Scan for the cell matching the given text and deliver its (x, y) coordinate at center. 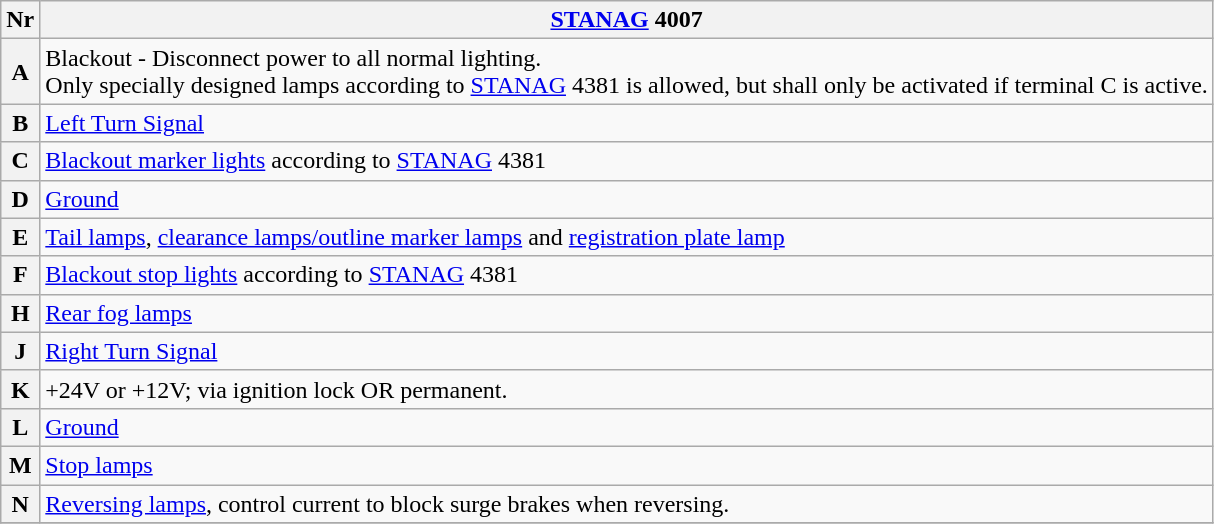
A (20, 72)
Left Turn Signal (627, 123)
Nr (20, 20)
Tail lamps, clearance lamps/outline marker lamps and registration plate lamp (627, 237)
K (20, 389)
F (20, 275)
L (20, 427)
J (20, 351)
STANAG 4007 (627, 20)
Stop lamps (627, 465)
E (20, 237)
H (20, 313)
D (20, 199)
Rear fog lamps (627, 313)
Blackout stop lights according to STANAG 4381 (627, 275)
Blackout marker lights according to STANAG 4381 (627, 161)
M (20, 465)
+24V or +12V; via ignition lock OR permanent. (627, 389)
Right Turn Signal (627, 351)
B (20, 123)
C (20, 161)
Reversing lamps, control current to block surge brakes when reversing. (627, 503)
N (20, 503)
